Pinpoint the cell where the given text exists, returning its [X, Y] midpoint coordinate. 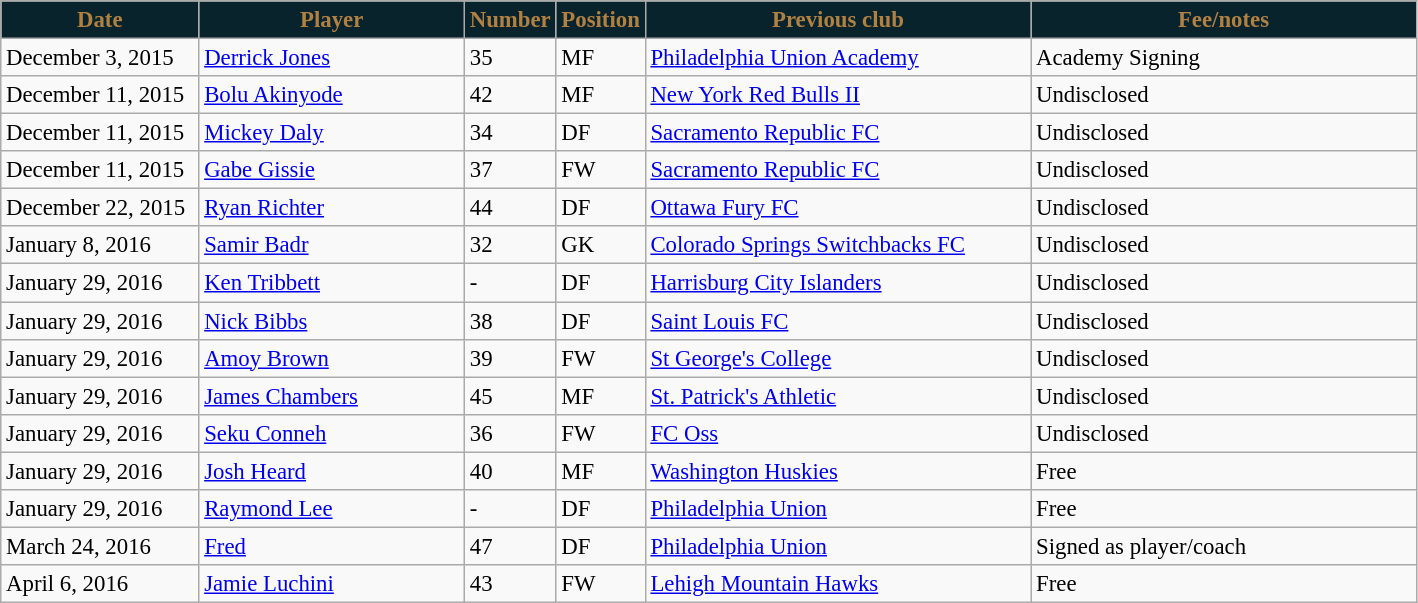
James Chambers [332, 396]
December 3, 2015 [100, 58]
Harrisburg City Islanders [838, 283]
Colorado Springs Switchbacks FC [838, 245]
43 [510, 584]
Ken Tribbett [332, 283]
Fee/notes [1224, 20]
Jamie Luchini [332, 584]
FC Oss [838, 433]
Previous club [838, 20]
Ryan Richter [332, 208]
Date [100, 20]
St. Patrick's Athletic [838, 396]
44 [510, 208]
December 22, 2015 [100, 208]
Raymond Lee [332, 509]
New York Red Bulls II [838, 95]
Bolu Akinyode [332, 95]
45 [510, 396]
Ottawa Fury FC [838, 208]
April 6, 2016 [100, 584]
January 8, 2016 [100, 245]
32 [510, 245]
GK [600, 245]
34 [510, 133]
Signed as player/coach [1224, 546]
36 [510, 433]
38 [510, 321]
Philadelphia Union Academy [838, 58]
Saint Louis FC [838, 321]
Mickey Daly [332, 133]
Gabe Gissie [332, 170]
Derrick Jones [332, 58]
42 [510, 95]
Number [510, 20]
Player [332, 20]
St George's College [838, 358]
March 24, 2016 [100, 546]
Nick Bibbs [332, 321]
Samir Badr [332, 245]
Lehigh Mountain Hawks [838, 584]
35 [510, 58]
37 [510, 170]
Position [600, 20]
Josh Heard [332, 471]
Washington Huskies [838, 471]
Amoy Brown [332, 358]
Seku Conneh [332, 433]
Fred [332, 546]
40 [510, 471]
47 [510, 546]
Academy Signing [1224, 58]
39 [510, 358]
